Return the [X, Y] coordinate for the center point of the cell that contains the specified text.  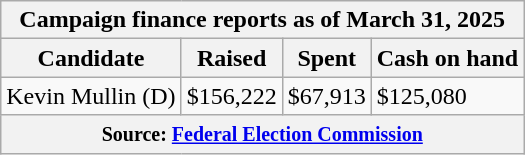
$125,080 [447, 96]
Candidate [91, 58]
$67,913 [326, 96]
Spent [326, 58]
Cash on hand [447, 58]
Source: Federal Election Commission [262, 134]
Raised [232, 58]
Campaign finance reports as of March 31, 2025 [262, 20]
Kevin Mullin (D) [91, 96]
$156,222 [232, 96]
